Return (X, Y) of the center of cell containing provided text 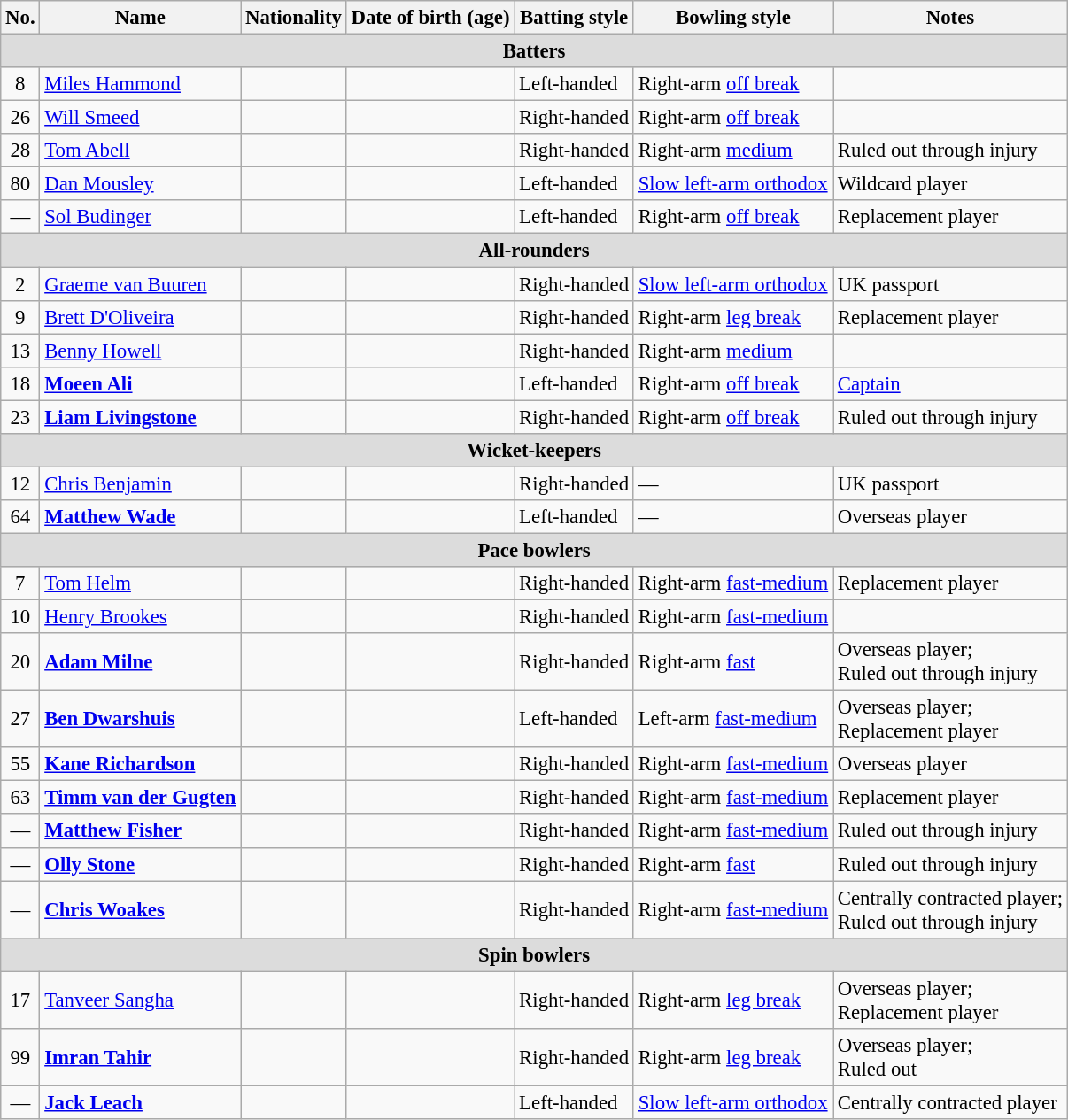
Bowling style (733, 18)
Liam Livingstone (140, 417)
8 (20, 84)
No. (20, 18)
Tom Helm (140, 583)
Brett D'Oliveira (140, 317)
Name (140, 18)
Matthew Fisher (140, 831)
Adam Milne (140, 662)
Overseas player; Ruled out through injury (949, 662)
26 (20, 118)
20 (20, 662)
28 (20, 151)
Nationality (294, 18)
Imran Tahir (140, 1057)
64 (20, 517)
Ben Dwarshuis (140, 719)
Spin bowlers (535, 954)
Olly Stone (140, 864)
Wicket-keepers (535, 451)
Timm van der Gugten (140, 798)
All-rounders (535, 251)
Batting style (574, 18)
Tanveer Sangha (140, 1000)
27 (20, 719)
Dan Mousley (140, 184)
18 (20, 383)
17 (20, 1000)
Graeme van Buuren (140, 284)
Henry Brookes (140, 617)
Batters (535, 51)
Matthew Wade (140, 517)
Chris Benjamin (140, 483)
Left-arm fast-medium (733, 719)
Date of birth (age) (430, 18)
Notes (949, 18)
10 (20, 617)
Miles Hammond (140, 84)
Jack Leach (140, 1102)
99 (20, 1057)
Moeen Ali (140, 383)
Centrally contracted player (949, 1102)
7 (20, 583)
12 (20, 483)
13 (20, 351)
Chris Woakes (140, 910)
Benny Howell (140, 351)
Wildcard player (949, 184)
Overseas player; Ruled out (949, 1057)
80 (20, 184)
Pace bowlers (535, 550)
Sol Budinger (140, 217)
2 (20, 284)
Tom Abell (140, 151)
Captain (949, 383)
9 (20, 317)
55 (20, 764)
23 (20, 417)
Kane Richardson (140, 764)
Will Smeed (140, 118)
Centrally contracted player; Ruled out through injury (949, 910)
63 (20, 798)
